Capture the cell that displays the provided text and extract its [x, y] central coordinate. 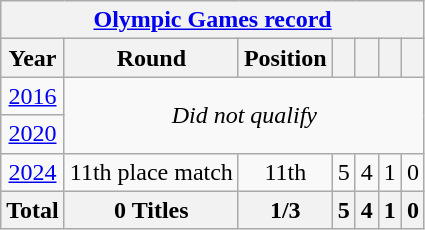
11th [285, 172]
Year [33, 58]
Olympic Games record [213, 20]
2024 [33, 172]
2016 [33, 96]
Did not qualify [244, 115]
11th place match [151, 172]
2020 [33, 134]
Position [285, 58]
Total [33, 210]
0 Titles [151, 210]
1/3 [285, 210]
Round [151, 58]
